Extract the [x, y] coordinate from the center of the cell holding the provided text.  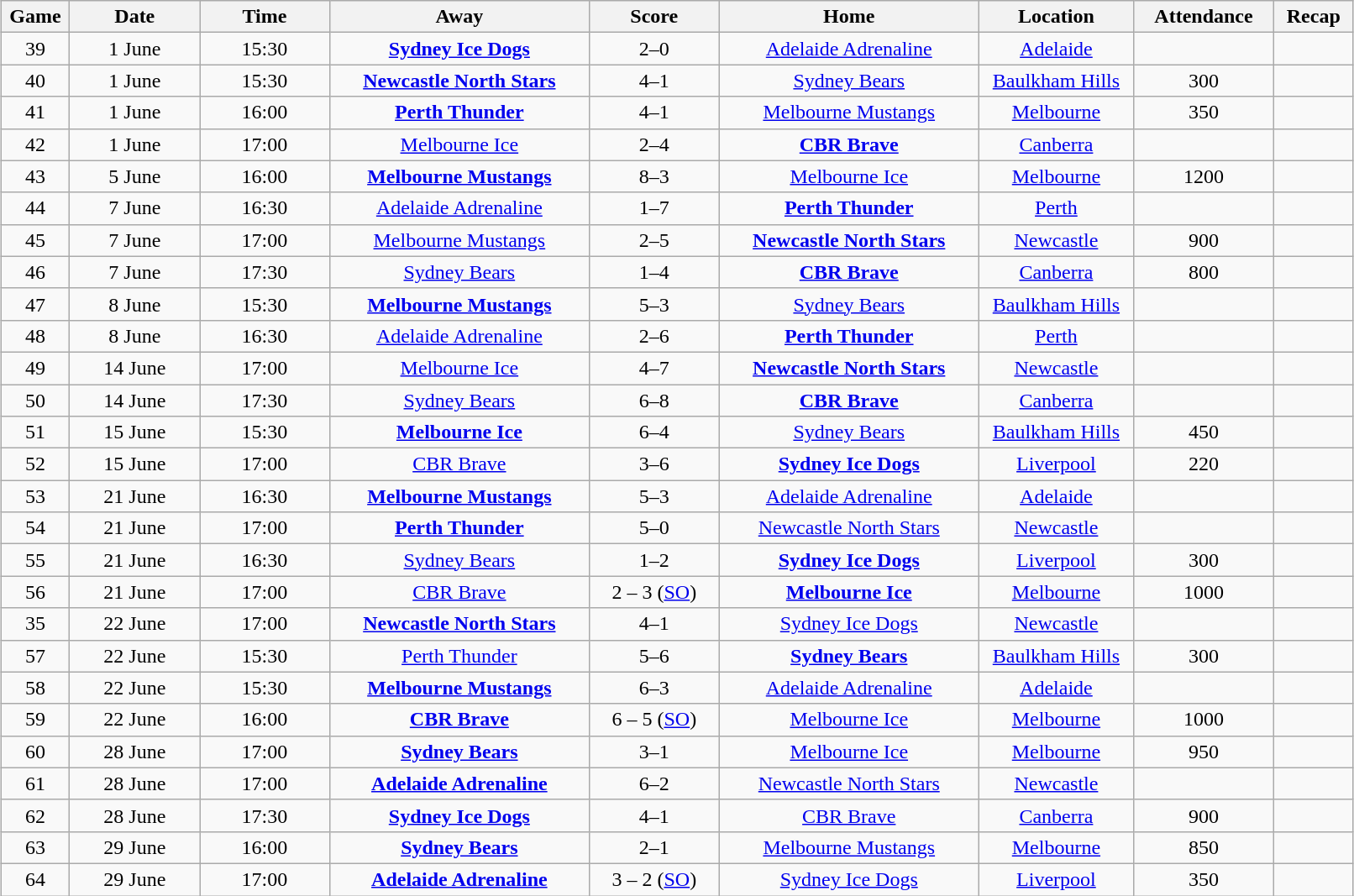
41 [35, 113]
850 [1203, 847]
Date [134, 17]
57 [35, 656]
Away [459, 17]
Attendance [1203, 17]
Game [35, 17]
6 – 5 (SO) [653, 720]
62 [35, 815]
64 [35, 879]
5–0 [653, 528]
Time [265, 17]
2–6 [653, 336]
44 [35, 208]
3 – 2 (SO) [653, 879]
58 [35, 688]
2–4 [653, 144]
950 [1203, 752]
800 [1203, 272]
6–2 [653, 783]
1–4 [653, 272]
Location [1056, 17]
47 [35, 304]
1–7 [653, 208]
51 [35, 432]
450 [1203, 432]
61 [35, 783]
54 [35, 528]
5–6 [653, 656]
43 [35, 176]
59 [35, 720]
Score [653, 17]
63 [35, 847]
42 [35, 144]
1200 [1203, 176]
2–1 [653, 847]
53 [35, 496]
6–8 [653, 401]
2–5 [653, 240]
4–7 [653, 368]
1–2 [653, 560]
Home [848, 17]
35 [35, 624]
220 [1203, 464]
48 [35, 336]
2–0 [653, 49]
50 [35, 401]
8–3 [653, 176]
49 [35, 368]
3–6 [653, 464]
52 [35, 464]
2 – 3 (SO) [653, 592]
Recap [1314, 17]
3–1 [653, 752]
46 [35, 272]
39 [35, 49]
56 [35, 592]
45 [35, 240]
55 [35, 560]
6–3 [653, 688]
5 June [134, 176]
40 [35, 81]
6–4 [653, 432]
60 [35, 752]
